For the text-containing cell, return its midpoint in [X, Y] coordinate format. 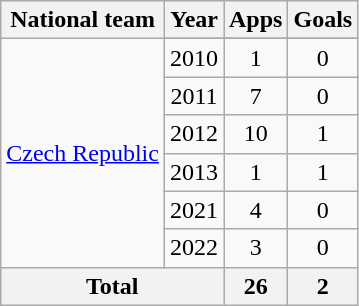
4 [256, 210]
Apps [256, 20]
3 [256, 248]
Goals [323, 20]
2 [323, 286]
Czech Republic [83, 153]
2011 [194, 96]
Year [194, 20]
National team [83, 20]
2021 [194, 210]
2022 [194, 248]
26 [256, 286]
2012 [194, 134]
Total [112, 286]
7 [256, 96]
2013 [194, 172]
10 [256, 134]
2010 [194, 58]
